Capture the cell that displays the provided text and extract its [X, Y] central coordinate. 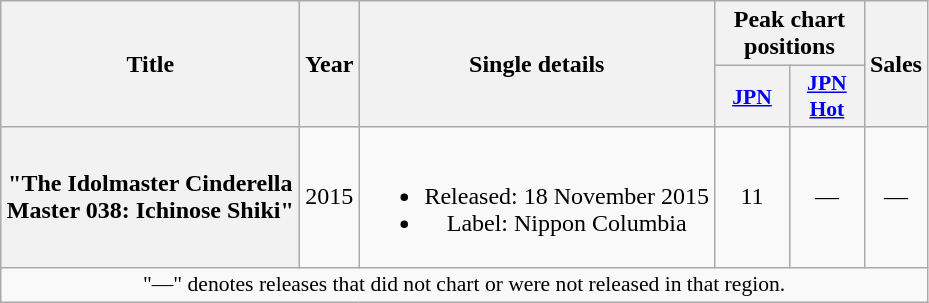
JPNHot [826, 96]
"The Idolmaster Cinderella Master 038: Ichinose Shiki" [150, 197]
Sales [896, 64]
Single details [537, 64]
"—" denotes releases that did not chart or were not released in that region. [464, 285]
Released: 18 November 2015Label: Nippon Columbia [537, 197]
Peak chart positions [790, 34]
11 [752, 197]
2015 [330, 197]
Year [330, 64]
JPN [752, 96]
Title [150, 64]
